Locate the cell with the specified text and output its [x, y] center coordinate. 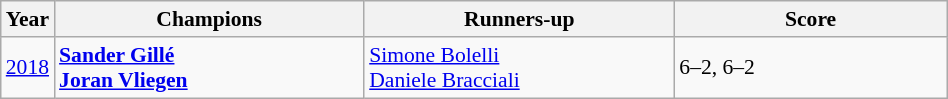
Sander Gillé Joran Vliegen [209, 68]
6–2, 6–2 [810, 68]
Year [28, 19]
Score [810, 19]
Champions [209, 19]
Simone Bolelli Daniele Bracciali [519, 68]
Runners-up [519, 19]
2018 [28, 68]
